For the text-containing cell, return its midpoint in (X, Y) coordinate format. 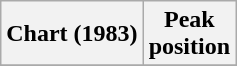
Chart (1983) (72, 34)
Peakposition (189, 34)
